Output the (X, Y) coordinate of the center of the cell containing the given text.  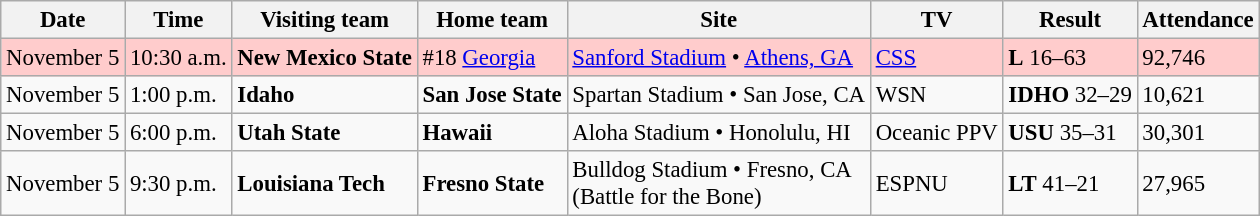
Fresno State (492, 184)
Home team (492, 20)
Sanford Stadium • Athens, GA (718, 58)
Utah State (324, 133)
USU 35–31 (1070, 133)
Hawaii (492, 133)
10:30 a.m. (178, 58)
Oceanic PPV (936, 133)
30,301 (1198, 133)
Date (63, 20)
TV (936, 20)
Visiting team (324, 20)
10,621 (1198, 95)
LT 41–21 (1070, 184)
Result (1070, 20)
L 16–63 (1070, 58)
IDHO 32–29 (1070, 95)
WSN (936, 95)
CSS (936, 58)
Site (718, 20)
ESPNU (936, 184)
1:00 p.m. (178, 95)
27,965 (1198, 184)
Louisiana Tech (324, 184)
Time (178, 20)
#18 Georgia (492, 58)
Attendance (1198, 20)
Idaho (324, 95)
San Jose State (492, 95)
Aloha Stadium • Honolulu, HI (718, 133)
6:00 p.m. (178, 133)
92,746 (1198, 58)
9:30 p.m. (178, 184)
Spartan Stadium • San Jose, CA (718, 95)
Bulldog Stadium • Fresno, CA(Battle for the Bone) (718, 184)
New Mexico State (324, 58)
